From the cell containing the given text, extract its center point as (x, y) coordinate. 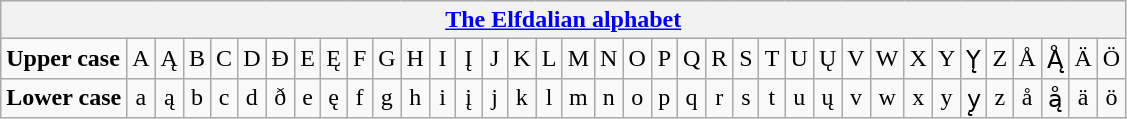
K (522, 59)
C (224, 59)
P (664, 59)
n (609, 98)
w (887, 98)
Ð (280, 59)
h (415, 98)
Y (946, 59)
Ä (1083, 59)
y̨ (974, 98)
l (549, 98)
Y̨ (974, 59)
W (887, 59)
Ę (334, 59)
d (252, 98)
c (224, 98)
x (918, 98)
r (720, 98)
ð (280, 98)
s (746, 98)
N (609, 59)
b (196, 98)
Ą (169, 59)
f (360, 98)
E (307, 59)
B (196, 59)
t (772, 98)
O (637, 59)
Ų (827, 59)
j (495, 98)
S (746, 59)
H (415, 59)
V (856, 59)
Upper case (64, 59)
Å (1027, 59)
D (252, 59)
a (141, 98)
I (442, 59)
R (720, 59)
Ö (1111, 59)
Z (1000, 59)
T (772, 59)
å (1027, 98)
Ą̊ (1055, 59)
M (578, 59)
F (360, 59)
U (799, 59)
p (664, 98)
m (578, 98)
Į (469, 59)
u (799, 98)
G (387, 59)
y (946, 98)
ą̊ (1055, 98)
A (141, 59)
q (691, 98)
v (856, 98)
k (522, 98)
The Elfdalian alphabet (564, 20)
į (469, 98)
z (1000, 98)
o (637, 98)
ä (1083, 98)
i (442, 98)
L (549, 59)
ą (169, 98)
ų (827, 98)
J (495, 59)
ę (334, 98)
Q (691, 59)
X (918, 59)
g (387, 98)
e (307, 98)
ö (1111, 98)
Lower case (64, 98)
